From the cell containing the given text, extract its center point as (X, Y) coordinate. 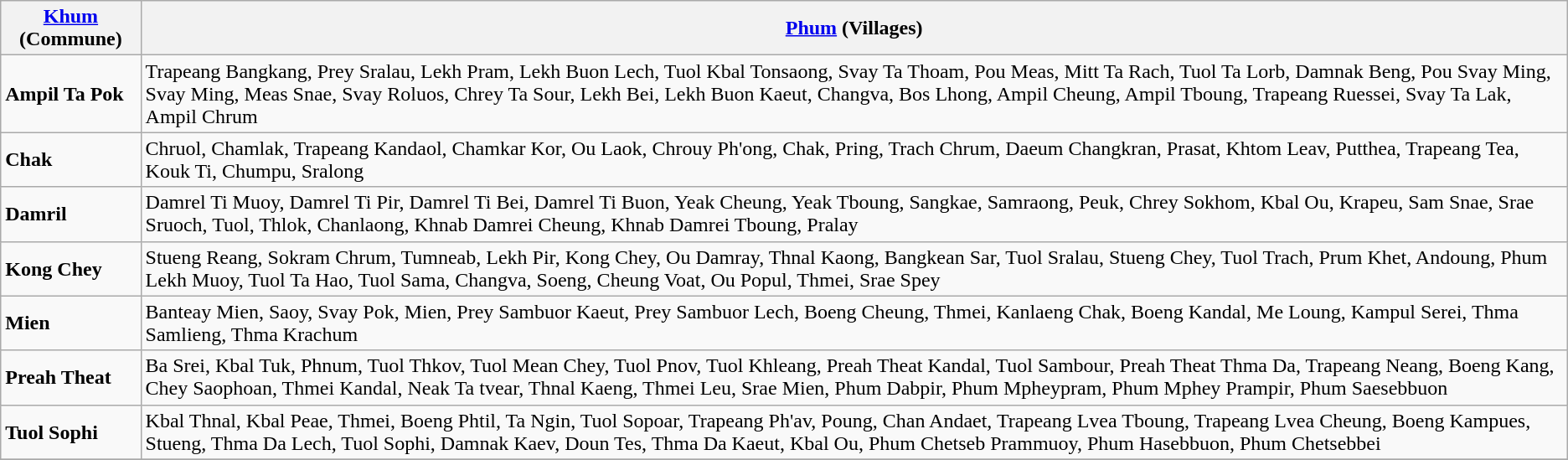
Preah Theat (70, 377)
Chak (70, 159)
Ampil Ta Pok (70, 94)
Khum (Commune) (70, 28)
Mien (70, 323)
Phum (Villages) (854, 28)
Kong Chey (70, 268)
Damril (70, 214)
Tuol Sophi (70, 432)
